Search for the cell housing the specified text and yield its (X, Y) center coordinate. 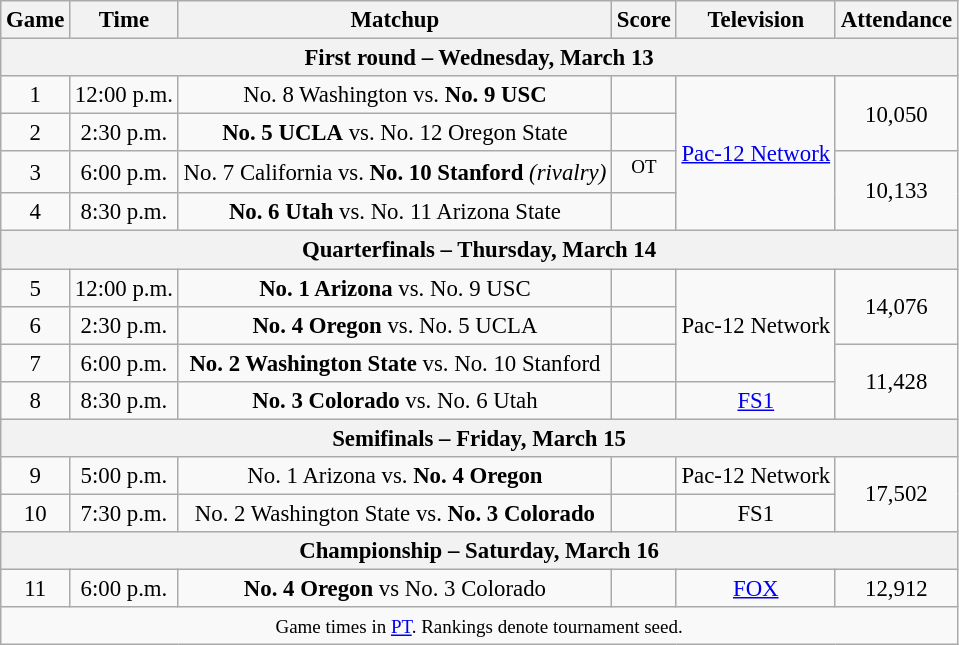
Quarterfinals – Thursday, March 14 (480, 250)
First round – Wednesday, March 13 (480, 58)
No. 1 Arizona vs. No. 9 USC (394, 288)
1 (36, 95)
4 (36, 213)
No. 4 Oregon vs. No. 5 UCLA (394, 325)
7 (36, 363)
No. 8 Washington vs. No. 9 USC (394, 95)
7:30 p.m. (124, 513)
6 (36, 325)
5 (36, 288)
14,076 (896, 306)
10 (36, 513)
10,050 (896, 114)
No. 3 Colorado vs. No. 6 Utah (394, 400)
5:00 p.m. (124, 476)
Time (124, 20)
Television (756, 20)
Matchup (394, 20)
No. 1 Arizona vs. No. 4 Oregon (394, 476)
Championship – Saturday, March 16 (480, 551)
Semifinals – Friday, March 15 (480, 438)
No. 6 Utah vs. No. 11 Arizona State (394, 213)
No. 2 Washington State vs. No. 10 Stanford (394, 363)
Game times in PT. Rankings denote tournament seed. (480, 626)
2 (36, 133)
No. 2 Washington State vs. No. 3 Colorado (394, 513)
3 (36, 172)
12,912 (896, 588)
9 (36, 476)
FOX (756, 588)
8 (36, 400)
Score (644, 20)
11,428 (896, 382)
10,133 (896, 191)
Attendance (896, 20)
No. 5 UCLA vs. No. 12 Oregon State (394, 133)
OT (644, 172)
No. 4 Oregon vs No. 3 Colorado (394, 588)
11 (36, 588)
No. 7 California vs. No. 10 Stanford (rivalry) (394, 172)
17,502 (896, 494)
Game (36, 20)
